Return the [x, y] coordinate for the center point of the cell that contains the specified text.  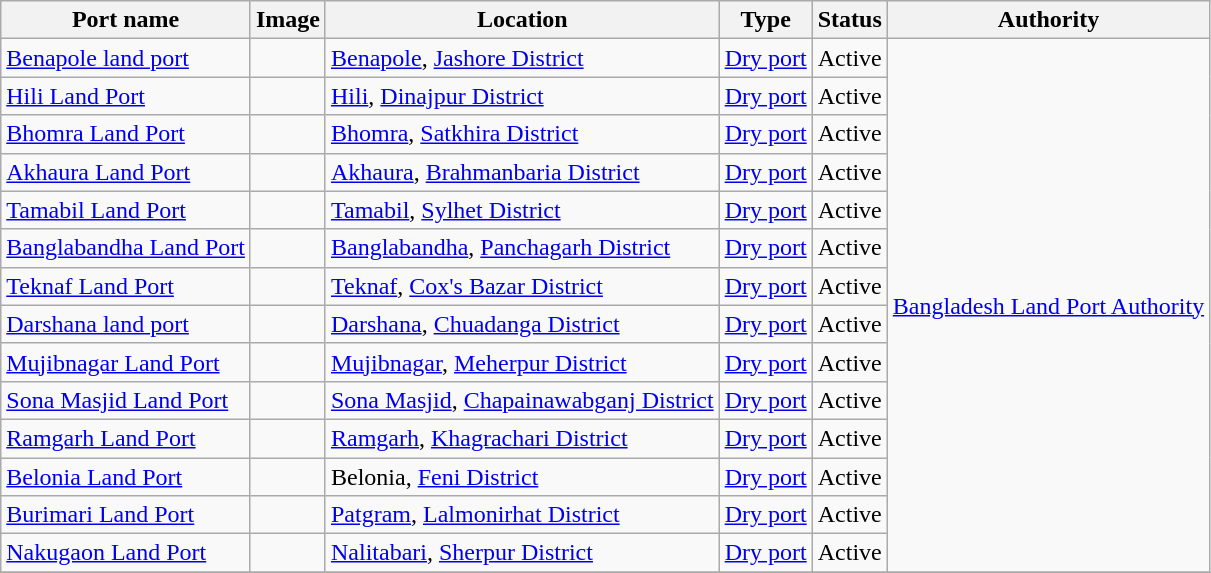
Ramgarh Land Port [126, 438]
Patgram, Lalmonirhat District [522, 515]
Benapole land port [126, 58]
Burimari Land Port [126, 515]
Tamabil, Sylhet District [522, 210]
Banglabandha, Panchagarh District [522, 248]
Darshana, Chuadanga District [522, 324]
Benapole, Jashore District [522, 58]
Bhomra, Satkhira District [522, 134]
Sona Masjid Land Port [126, 400]
Nakugaon Land Port [126, 553]
Status [850, 20]
Location [522, 20]
Image [288, 20]
Bangladesh Land Port Authority [1048, 306]
Mujibnagar, Meherpur District [522, 362]
Hili, Dinajpur District [522, 96]
Belonia, Feni District [522, 477]
Teknaf Land Port [126, 286]
Port name [126, 20]
Bhomra Land Port [126, 134]
Ramgarh, Khagrachari District [522, 438]
Akhaura, Brahmanbaria District [522, 172]
Belonia Land Port [126, 477]
Akhaura Land Port [126, 172]
Tamabil Land Port [126, 210]
Hili Land Port [126, 96]
Teknaf, Cox's Bazar District [522, 286]
Banglabandha Land Port [126, 248]
Authority [1048, 20]
Nalitabari, Sherpur District [522, 553]
Sona Masjid, Chapainawabganj District [522, 400]
Mujibnagar Land Port [126, 362]
Type [766, 20]
Darshana land port [126, 324]
